Determine the [x, y] coordinate at the center of the cell enclosing the given text.  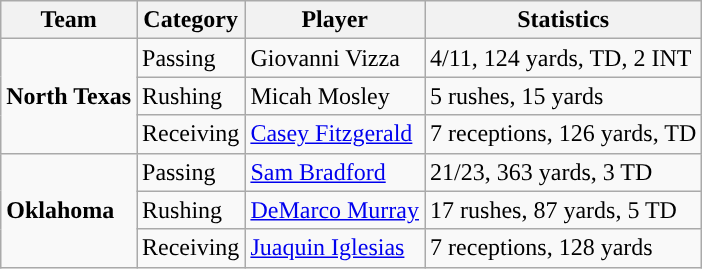
Statistics [564, 20]
Oklahoma [69, 210]
7 receptions, 128 yards [564, 248]
Team [69, 20]
North Texas [69, 96]
DeMarco Murray [335, 210]
5 rushes, 15 yards [564, 96]
Casey Fitzgerald [335, 134]
Player [335, 20]
4/11, 124 yards, TD, 2 INT [564, 58]
17 rushes, 87 yards, 5 TD [564, 210]
21/23, 363 yards, 3 TD [564, 172]
7 receptions, 126 yards, TD [564, 134]
Juaquin Iglesias [335, 248]
Micah Mosley [335, 96]
Giovanni Vizza [335, 58]
Sam Bradford [335, 172]
Category [190, 20]
